Extract the (X, Y) coordinate from the center of the cell holding the provided text.  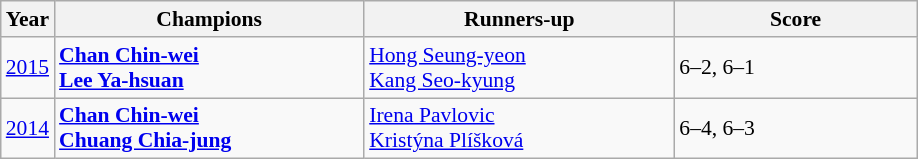
Hong Seung-yeon Kang Seo-kyung (519, 68)
Chan Chin-wei Lee Ya-hsuan (209, 68)
2015 (28, 68)
Score (796, 19)
2014 (28, 128)
Chan Chin-wei Chuang Chia-jung (209, 128)
Year (28, 19)
Runners-up (519, 19)
Champions (209, 19)
6–2, 6–1 (796, 68)
6–4, 6–3 (796, 128)
Irena Pavlovic Kristýna Plíšková (519, 128)
